Output the [x, y] coordinate of the center of the cell containing the given text.  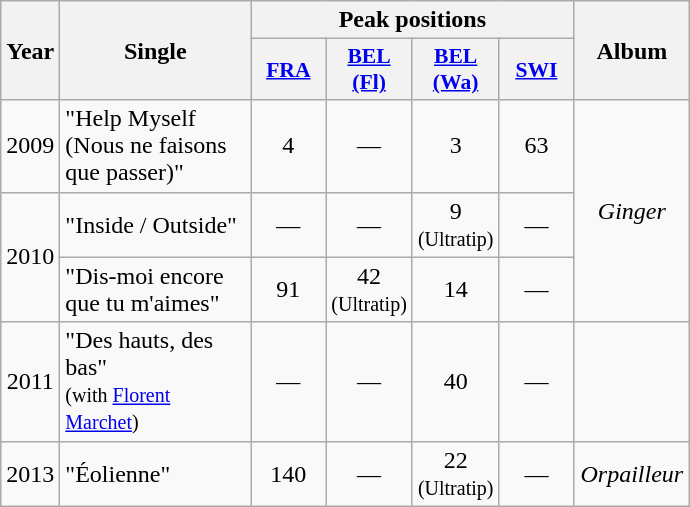
Album [632, 50]
2013 [30, 474]
22(Ultratip) [456, 474]
14 [456, 290]
SWI [536, 70]
140 [288, 474]
"Dis-moi encore que tu m'aimes" [156, 290]
"Des hauts, des bas" (with Florent Marchet) [156, 382]
40 [456, 382]
2010 [30, 257]
91 [288, 290]
Ginger [632, 211]
Orpailleur [632, 474]
42(Ultratip) [370, 290]
63 [536, 146]
3 [456, 146]
2009 [30, 146]
FRA [288, 70]
9(Ultratip) [456, 224]
"Help Myself (Nous ne faisons que passer)" [156, 146]
Peak positions [412, 20]
4 [288, 146]
BEL(Fl) [370, 70]
2011 [30, 382]
BEL(Wa) [456, 70]
"Éolienne" [156, 474]
Single [156, 50]
"Inside / Outside" [156, 224]
Year [30, 50]
